Return the (x, y) coordinate for the center point of the cell that contains the specified text.  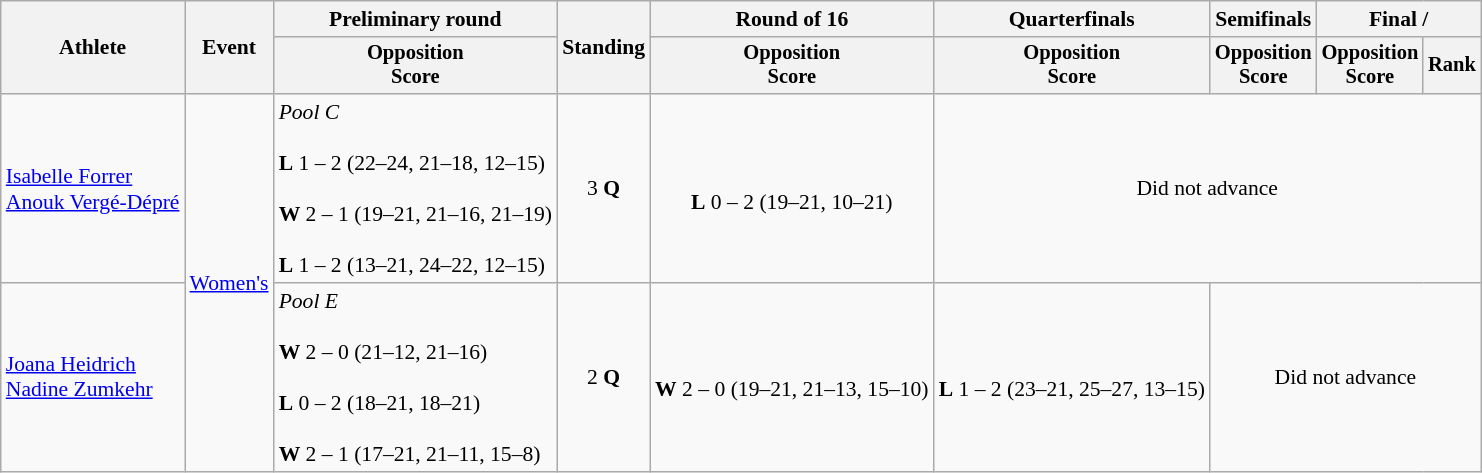
Women's (230, 282)
Isabelle ForrerAnouk Vergé-Dépré (93, 188)
Standing (604, 48)
Joana HeidrichNadine Zumkehr (93, 378)
L 0 – 2 (19–21, 10–21) (792, 188)
Semifinals (1264, 19)
3 Q (604, 188)
Preliminary round (416, 19)
L 1 – 2 (23–21, 25–27, 13–15) (1072, 378)
Round of 16 (792, 19)
Event (230, 48)
Final / (1399, 19)
Quarterfinals (1072, 19)
Rank (1452, 66)
2 Q (604, 378)
Pool CL 1 – 2 (22–24, 21–18, 12–15)W 2 – 1 (19–21, 21–16, 21–19)L 1 – 2 (13–21, 24–22, 12–15) (416, 188)
W 2 – 0 (19–21, 21–13, 15–10) (792, 378)
Athlete (93, 48)
Pool EW 2 – 0 (21–12, 21–16)L 0 – 2 (18–21, 18–21)W 2 – 1 (17–21, 21–11, 15–8) (416, 378)
